Extract the [X, Y] coordinate from the center of the cell holding the provided text.  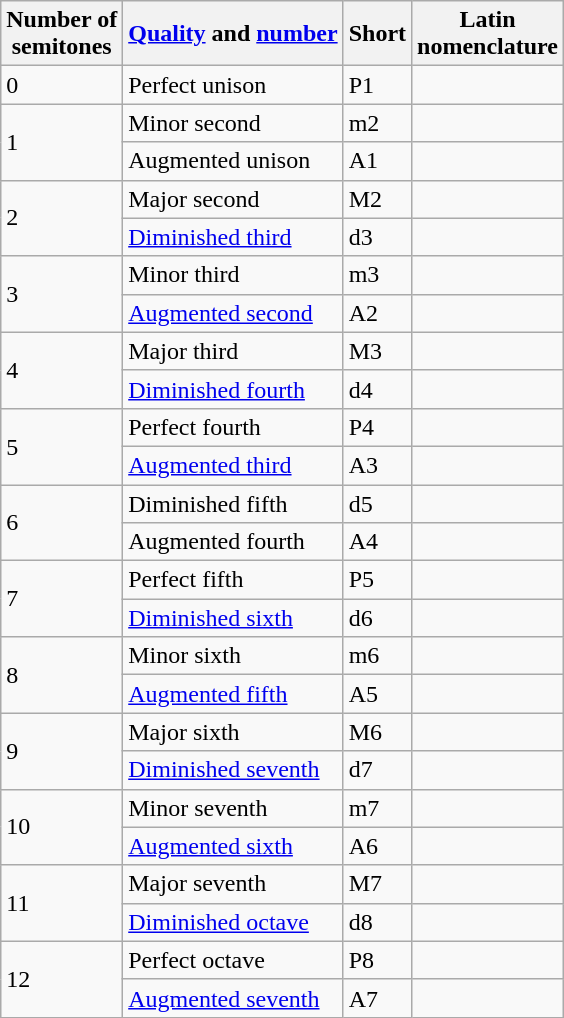
Major third [233, 351]
Quality and number [233, 34]
Minor sixth [233, 656]
A3 [377, 465]
d8 [377, 922]
Short [377, 34]
Augmented seventh [233, 998]
m6 [377, 656]
Perfect fourth [233, 427]
12 [62, 979]
m7 [377, 808]
5 [62, 446]
Perfect fifth [233, 580]
Major sixth [233, 732]
Major seventh [233, 884]
1 [62, 142]
Augmented fourth [233, 542]
3 [62, 294]
Augmented unison [233, 161]
Augmented second [233, 313]
0 [62, 85]
Minor seventh [233, 808]
Diminished fifth [233, 503]
Perfect unison [233, 85]
Minor third [233, 275]
M6 [377, 732]
A4 [377, 542]
Augmented third [233, 465]
8 [62, 675]
m2 [377, 123]
7 [62, 599]
10 [62, 827]
A5 [377, 694]
P8 [377, 960]
d6 [377, 618]
Augmented sixth [233, 846]
4 [62, 370]
Diminished octave [233, 922]
m3 [377, 275]
P5 [377, 580]
11 [62, 903]
2 [62, 218]
Perfect octave [233, 960]
d3 [377, 237]
Number ofsemitones [62, 34]
M7 [377, 884]
M3 [377, 351]
P4 [377, 427]
6 [62, 522]
P1 [377, 85]
M2 [377, 199]
Major second [233, 199]
Augmented fifth [233, 694]
Diminished seventh [233, 770]
A6 [377, 846]
d7 [377, 770]
Latinnomenclature [488, 34]
Diminished sixth [233, 618]
A1 [377, 161]
9 [62, 751]
A2 [377, 313]
d4 [377, 389]
A7 [377, 998]
Diminished third [233, 237]
Minor second [233, 123]
Diminished fourth [233, 389]
d5 [377, 503]
